Identify which cell holds the provided text, then report its (x, y) central coordinate. 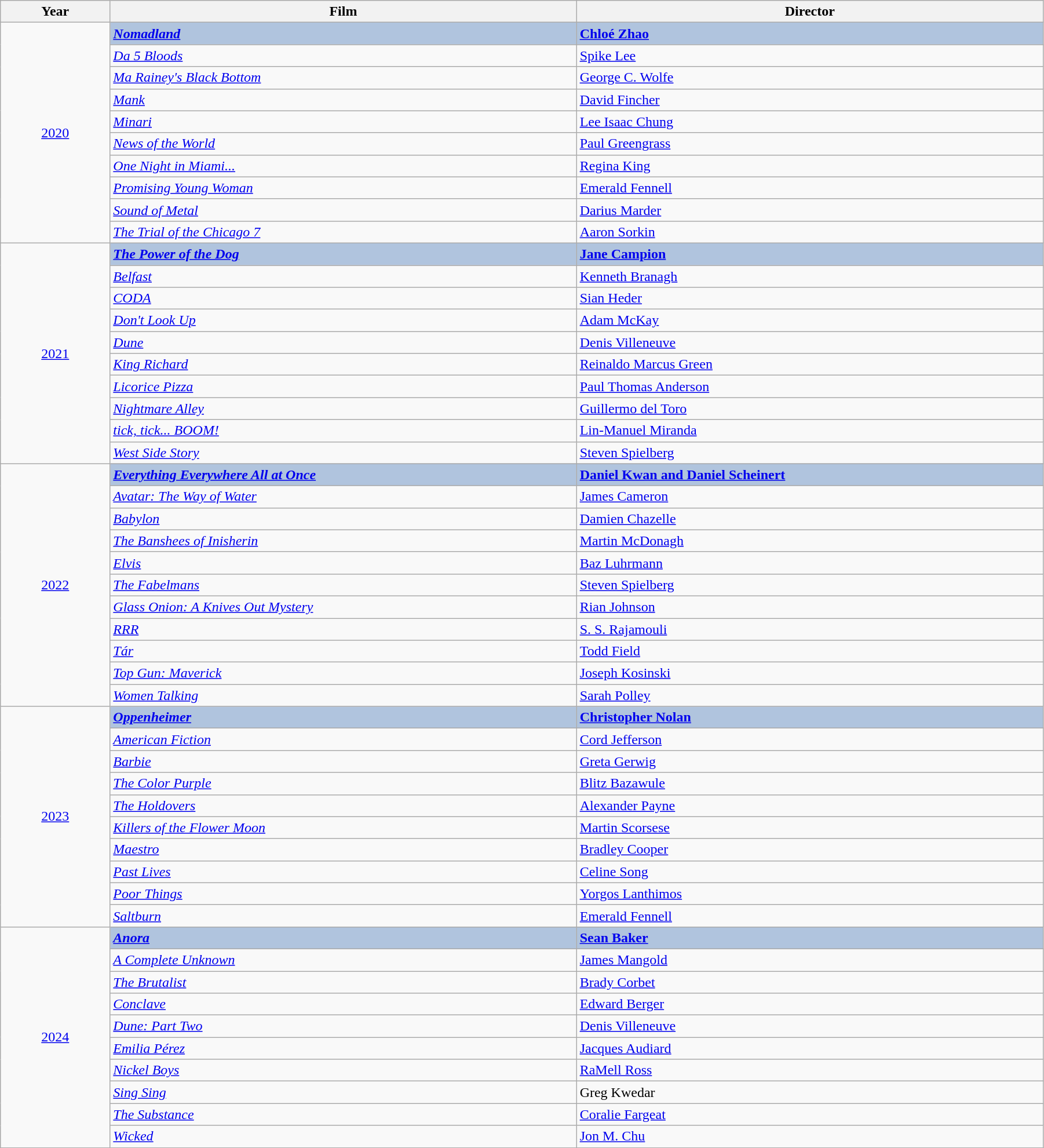
Year (56, 12)
West Side Story (343, 453)
Baz Luhrmann (810, 563)
Past Lives (343, 872)
Bradley Cooper (810, 850)
Darius Marder (810, 210)
Joseph Kosinski (810, 673)
News of the World (343, 144)
Edward Berger (810, 1004)
Barbie (343, 761)
2021 (56, 353)
Licorice Pizza (343, 387)
Brady Corbet (810, 982)
Don't Look Up (343, 320)
Emilia Pérez (343, 1048)
Aaron Sorkin (810, 232)
The Color Purple (343, 783)
CODA (343, 298)
Minari (343, 122)
Elvis (343, 563)
Top Gun: Maverick (343, 673)
Film (343, 12)
Everything Everywhere All at Once (343, 475)
Belfast (343, 276)
Sarah Polley (810, 695)
Sound of Metal (343, 210)
2024 (56, 1037)
Adam McKay (810, 320)
Jon M. Chu (810, 1136)
Greta Gerwig (810, 761)
Anora (343, 938)
Director (810, 12)
RaMell Ross (810, 1070)
Glass Onion: A Knives Out Mystery (343, 607)
RRR (343, 629)
Jane Campion (810, 254)
Nomadland (343, 34)
James Mangold (810, 960)
Lee Isaac Chung (810, 122)
Jacques Audiard (810, 1048)
Chloé Zhao (810, 34)
Sean Baker (810, 938)
Sian Heder (810, 298)
American Fiction (343, 739)
The Fabelmans (343, 585)
Regina King (810, 166)
Guillermo del Toro (810, 409)
Blitz Bazawule (810, 783)
King Richard (343, 365)
S. S. Rajamouli (810, 629)
A Complete Unknown (343, 960)
The Substance (343, 1114)
2022 (56, 585)
One Night in Miami... (343, 166)
Greg Kwedar (810, 1092)
Coralie Fargeat (810, 1114)
Mank (343, 100)
James Cameron (810, 497)
Paul Thomas Anderson (810, 387)
2020 (56, 133)
Nickel Boys (343, 1070)
Christopher Nolan (810, 717)
Conclave (343, 1004)
Sing Sing (343, 1092)
Promising Young Woman (343, 188)
George C. Wolfe (810, 78)
Dune: Part Two (343, 1026)
Martin McDonagh (810, 541)
Dune (343, 342)
Nightmare Alley (343, 409)
Martin Scorsese (810, 828)
tick, tick... BOOM! (343, 431)
The Power of the Dog (343, 254)
David Fincher (810, 100)
Ma Rainey's Black Bottom (343, 78)
Kenneth Branagh (810, 276)
Lin-Manuel Miranda (810, 431)
Killers of the Flower Moon (343, 828)
Damien Chazelle (810, 519)
Alexander Payne (810, 806)
Cord Jefferson (810, 739)
Maestro (343, 850)
Wicked (343, 1136)
Poor Things (343, 894)
Saltburn (343, 916)
The Banshees of Inisherin (343, 541)
Rian Johnson (810, 607)
Women Talking (343, 695)
Spike Lee (810, 56)
Oppenheimer (343, 717)
Reinaldo Marcus Green (810, 365)
Celine Song (810, 872)
The Holdovers (343, 806)
Daniel Kwan and Daniel Scheinert (810, 475)
The Trial of the Chicago 7 (343, 232)
Avatar: The Way of Water (343, 497)
Paul Greengrass (810, 144)
The Brutalist (343, 982)
2023 (56, 817)
Tár (343, 651)
Yorgos Lanthimos (810, 894)
Da 5 Bloods (343, 56)
Todd Field (810, 651)
Babylon (343, 519)
